Locate the cell with the specified text and output its (x, y) center coordinate. 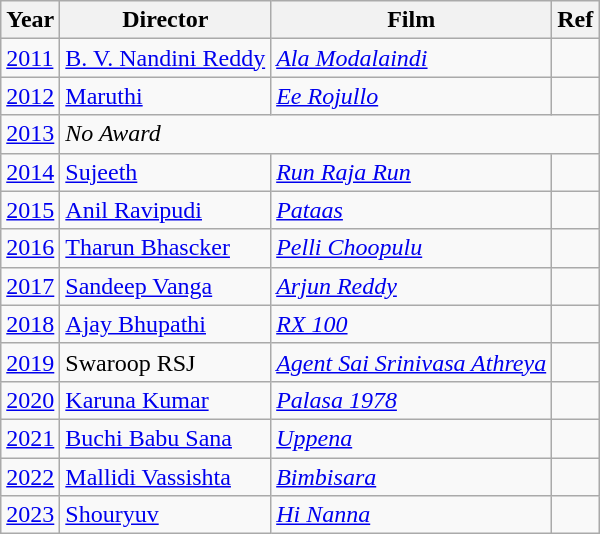
Ref (576, 20)
Ala Modalaindi (412, 58)
2012 (30, 96)
2016 (30, 248)
Bimbisara (412, 477)
2021 (30, 438)
No Award (330, 134)
2015 (30, 210)
2023 (30, 515)
2014 (30, 172)
Buchi Babu Sana (166, 438)
Hi Nanna (412, 515)
Year (30, 20)
RX 100 (412, 324)
Anil Ravipudi (166, 210)
Arjun Reddy (412, 286)
2018 (30, 324)
Film (412, 20)
Uppena (412, 438)
2011 (30, 58)
Ajay Bhupathi (166, 324)
Run Raja Run (412, 172)
Karuna Kumar (166, 400)
Maruthi (166, 96)
2013 (30, 134)
Mallidi Vassishta (166, 477)
Shouryuv (166, 515)
Swaroop RSJ (166, 362)
Director (166, 20)
Ee Rojullo (412, 96)
Pelli Choopulu (412, 248)
B. V. Nandini Reddy (166, 58)
2022 (30, 477)
2019 (30, 362)
2020 (30, 400)
Pataas (412, 210)
2017 (30, 286)
Palasa 1978 (412, 400)
Sandeep Vanga (166, 286)
Tharun Bhascker (166, 248)
Sujeeth (166, 172)
Agent Sai Srinivasa Athreya (412, 362)
